Determine the [x, y] coordinate at the center of the cell enclosing the given text.  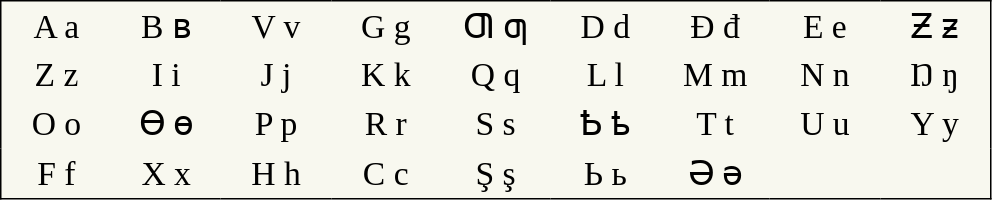
S s [496, 124]
Ƣ ƣ [496, 26]
Ә ә [715, 173]
F f [56, 173]
O o [56, 124]
J j [276, 75]
E e [825, 26]
Ŋ ŋ [936, 75]
G g [386, 26]
T t [715, 124]
K k [386, 75]
N n [825, 75]
D d [605, 26]
Ҍ ҍ [605, 124]
U u [825, 124]
M m [715, 75]
Ƶ ƶ [936, 26]
Ө ө [166, 124]
Y y [936, 124]
V v [276, 26]
Đ đ [715, 26]
Z z [56, 75]
Ş ş [496, 173]
X x [166, 173]
I i [166, 75]
P p [276, 124]
B ʙ [166, 26]
A a [56, 26]
H h [276, 173]
Ь ь [605, 173]
C c [386, 173]
L l [605, 75]
R r [386, 124]
Q q [496, 75]
